Capture the cell that displays the provided text and extract its [x, y] central coordinate. 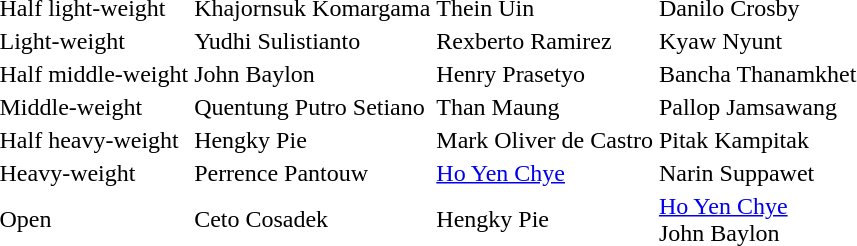
Than Maung [545, 107]
Rexberto Ramirez [545, 41]
Narin Suppawet [757, 173]
Mark Oliver de Castro [545, 140]
Henry Prasetyo [545, 74]
Pallop Jamsawang [757, 107]
Quentung Putro Setiano [312, 107]
Yudhi Sulistianto [312, 41]
Kyaw Nyunt [757, 41]
Bancha Thanamkhet [757, 74]
Ho Yen Chye [545, 173]
Perrence Pantouw [312, 173]
Hengky Pie [312, 140]
John Baylon [312, 74]
Pitak Kampitak [757, 140]
